Scan for the cell matching the given text and deliver its [X, Y] coordinate at center. 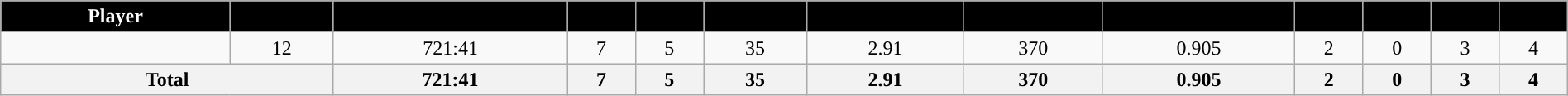
Player [116, 17]
12 [281, 48]
Total [167, 79]
